Determine the [X, Y] coordinate at the center of the cell enclosing the given text.  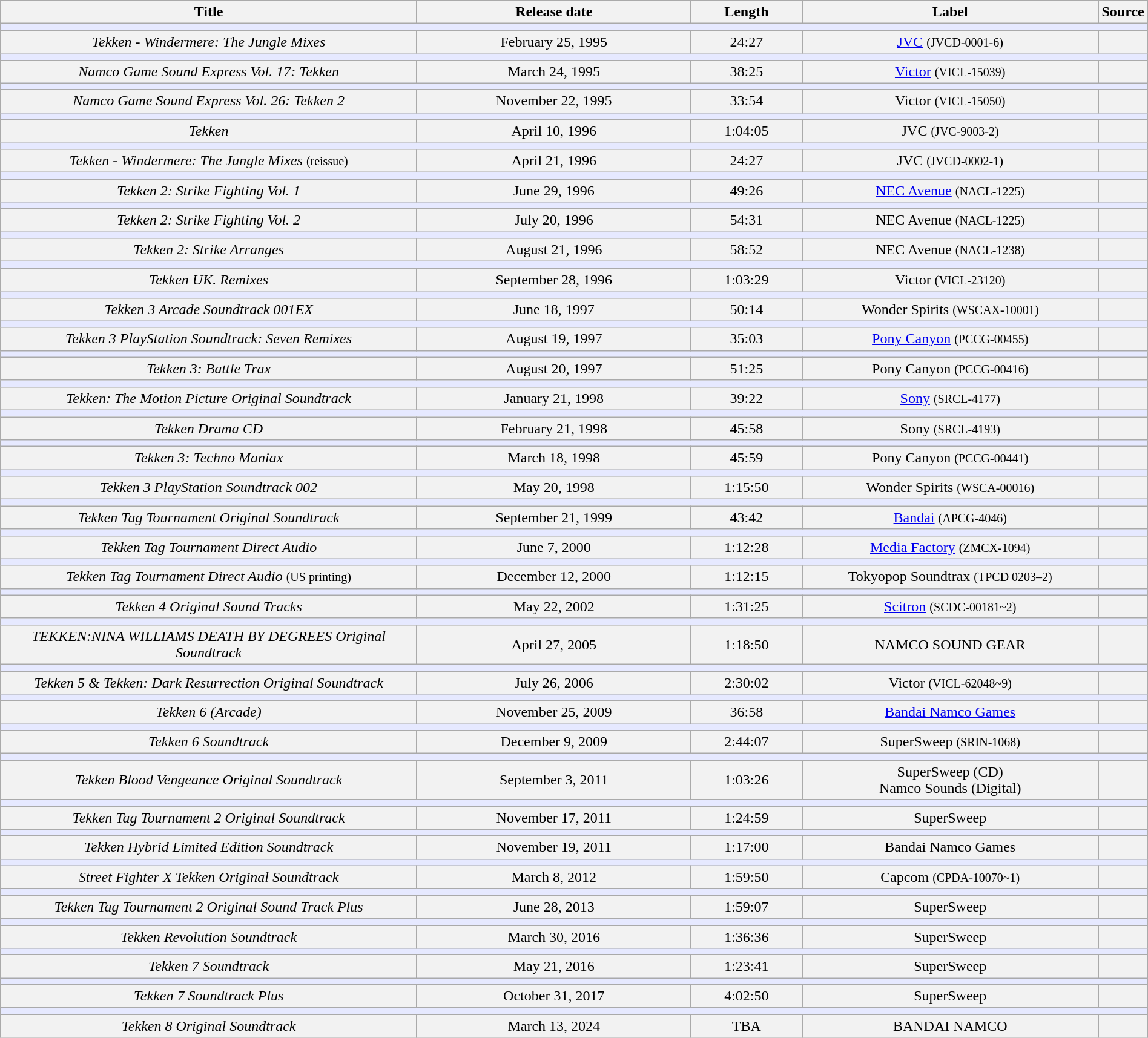
Tekken 3 Arcade Soundtrack 001EX [209, 309]
Tekken: The Motion Picture Original Soundtrack [209, 398]
Bandai (APCG-4046) [949, 517]
SuperSweep (SRIN-1068) [949, 742]
Title [209, 12]
Tekken Tag Tournament Direct Audio [209, 547]
Capcom (CPDA-10070~1) [949, 877]
Tekken - Windermere: The Jungle Mixes (reissue) [209, 160]
JVC (JVC-9003-2) [949, 131]
Victor (VICL-15050) [949, 101]
NEC Avenue (NACL-1238) [949, 250]
December 12, 2000 [553, 577]
Pony Canyon (PCCG-00416) [949, 369]
Release date [553, 12]
Tekken 3 PlayStation Soundtrack: Seven Remixes [209, 339]
February 21, 1998 [553, 428]
March 13, 2024 [553, 1026]
June 7, 2000 [553, 547]
Tekken 3: Techno Maniax [209, 458]
April 21, 1996 [553, 160]
Tekken Tag Tournament Direct Audio (US printing) [209, 577]
39:22 [746, 398]
Pony Canyon (PCCG-00455) [949, 339]
Victor (VICL-15039) [949, 71]
4:02:50 [746, 996]
SuperSweep (CD)Namco Sounds (Digital) [949, 780]
Tekken 7 Soundtrack [209, 967]
1:17:00 [746, 847]
Tekken 6 (Arcade) [209, 712]
May 20, 1998 [553, 488]
43:42 [746, 517]
Tekken Hybrid Limited Edition Soundtrack [209, 847]
Tekken 8 Original Soundtrack [209, 1026]
July 26, 2006 [553, 682]
June 28, 2013 [553, 907]
Tekken 3 PlayStation Soundtrack 002 [209, 488]
1:18:50 [746, 644]
35:03 [746, 339]
Tekken 7 Soundtrack Plus [209, 996]
October 31, 2017 [553, 996]
2:44:07 [746, 742]
February 25, 1995 [553, 42]
Label [949, 12]
TBA [746, 1026]
58:52 [746, 250]
Tekken UK. Remixes [209, 280]
Tekken Tag Tournament 2 Original Soundtrack [209, 818]
May 21, 2016 [553, 967]
36:58 [746, 712]
Tekken Tag Tournament Original Soundtrack [209, 517]
June 18, 1997 [553, 309]
April 10, 1996 [553, 131]
Victor (VICL-23120) [949, 280]
45:58 [746, 428]
Tekken - Windermere: The Jungle Mixes [209, 42]
45:59 [746, 458]
Sony (SRCL-4177) [949, 398]
Tekken 3: Battle Trax [209, 369]
Tekken 2: Strike Arranges [209, 250]
Tokyopop Soundtrax (TPCD 0203–2) [949, 577]
Tekken 6 Soundtrack [209, 742]
Pony Canyon (PCCG-00441) [949, 458]
Wonder Spirits (WSCA-00016) [949, 488]
Tekken Tag Tournament 2 Original Sound Track Plus [209, 907]
JVC (JVCD-0001-6) [949, 42]
NAMCO SOUND GEAR [949, 644]
Tekken Blood Vengeance Original Soundtrack [209, 780]
September 21, 1999 [553, 517]
33:54 [746, 101]
1:59:07 [746, 907]
December 9, 2009 [553, 742]
Sony (SRCL-4193) [949, 428]
1:23:41 [746, 967]
March 8, 2012 [553, 877]
Tekken Drama CD [209, 428]
49:26 [746, 191]
Namco Game Sound Express Vol. 26: Tekken 2 [209, 101]
Length [746, 12]
August 19, 1997 [553, 339]
April 27, 2005 [553, 644]
38:25 [746, 71]
November 19, 2011 [553, 847]
August 21, 1996 [553, 250]
54:31 [746, 220]
March 30, 2016 [553, 936]
1:04:05 [746, 131]
Tekken 4 Original Sound Tracks [209, 606]
1:03:26 [746, 780]
November 25, 2009 [553, 712]
Tekken 2: Strike Fighting Vol. 2 [209, 220]
51:25 [746, 369]
August 20, 1997 [553, 369]
May 22, 2002 [553, 606]
BANDAI NAMCO [949, 1026]
Media Factory (ZMCX-1094) [949, 547]
November 17, 2011 [553, 818]
1:03:29 [746, 280]
Victor (VICL-62048~9) [949, 682]
Scitron (SCDC-00181~2) [949, 606]
1:31:25 [746, 606]
Tekken 2: Strike Fighting Vol. 1 [209, 191]
1:24:59 [746, 818]
Source [1123, 12]
November 22, 1995 [553, 101]
March 24, 1995 [553, 71]
June 29, 1996 [553, 191]
March 18, 1998 [553, 458]
July 20, 1996 [553, 220]
2:30:02 [746, 682]
1:12:15 [746, 577]
JVC (JVCD-0002-1) [949, 160]
TEKKEN:NINA WILLIAMS DEATH BY DEGREES Original Soundtrack [209, 644]
Tekken Revolution Soundtrack [209, 936]
50:14 [746, 309]
Tekken 5 & Tekken: Dark Resurrection Original Soundtrack [209, 682]
Street Fighter X Tekken Original Soundtrack [209, 877]
1:15:50 [746, 488]
Namco Game Sound Express Vol. 17: Tekken [209, 71]
1:36:36 [746, 936]
Tekken [209, 131]
1:12:28 [746, 547]
September 28, 1996 [553, 280]
January 21, 1998 [553, 398]
Wonder Spirits (WSCAX-10001) [949, 309]
September 3, 2011 [553, 780]
1:59:50 [746, 877]
